Search for the cell housing the specified text and yield its (X, Y) center coordinate. 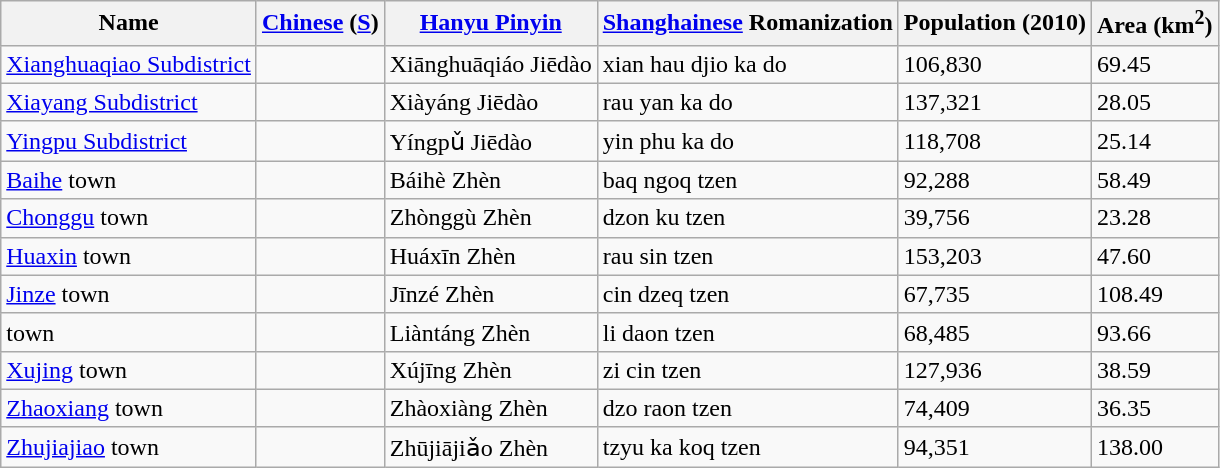
yin phu ka do (748, 141)
68,485 (994, 332)
25.14 (1154, 141)
town (129, 332)
28.05 (1154, 102)
Chonggu town (129, 218)
Zhūjiājiǎo Zhèn (490, 447)
li daon tzen (748, 332)
Xujing town (129, 370)
Huaxin town (129, 256)
xian hau djio ka do (748, 64)
Yíngpǔ Jiēdào (490, 141)
118,708 (994, 141)
rau sin tzen (748, 256)
94,351 (994, 447)
39,756 (994, 218)
Jinze town (129, 294)
cin dzeq tzen (748, 294)
Liàntáng Zhèn (490, 332)
93.66 (1154, 332)
Xiānghuāqiáo Jiēdào (490, 64)
Huáxīn Zhèn (490, 256)
dzo raon tzen (748, 408)
Zhujiajiao town (129, 447)
Xianghuaqiao Subdistrict (129, 64)
69.45 (1154, 64)
67,735 (994, 294)
106,830 (994, 64)
zi cin tzen (748, 370)
Zhaoxiang town (129, 408)
Name (129, 24)
23.28 (1154, 218)
137,321 (994, 102)
38.59 (1154, 370)
47.60 (1154, 256)
74,409 (994, 408)
Báihè Zhèn (490, 180)
tzyu ka koq tzen (748, 447)
Baihe town (129, 180)
Xiayang Subdistrict (129, 102)
Xújīng Zhèn (490, 370)
baq ngoq tzen (748, 180)
Zhònggù Zhèn (490, 218)
Chinese (S) (320, 24)
92,288 (994, 180)
138.00 (1154, 447)
Population (2010) (994, 24)
153,203 (994, 256)
36.35 (1154, 408)
Xiàyáng Jiēdào (490, 102)
Area (km2) (1154, 24)
108.49 (1154, 294)
dzon ku tzen (748, 218)
58.49 (1154, 180)
Hanyu Pinyin (490, 24)
Yingpu Subdistrict (129, 141)
Jīnzé Zhèn (490, 294)
127,936 (994, 370)
Zhàoxiàng Zhèn (490, 408)
rau yan ka do (748, 102)
Shanghainese Romanization (748, 24)
